Scan for the cell matching the given text and deliver its [x, y] coordinate at center. 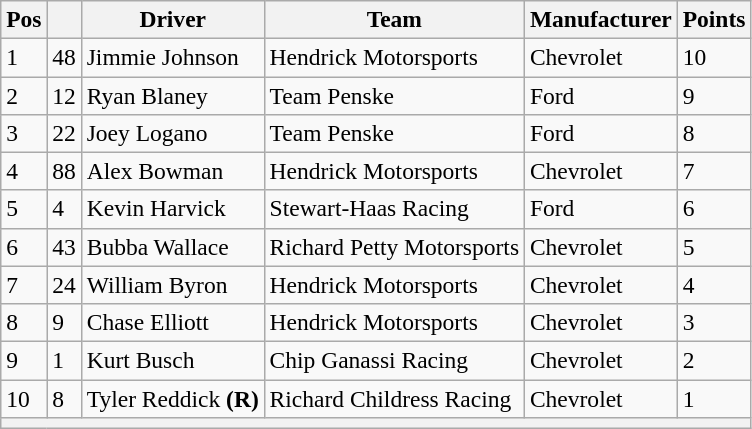
Points [714, 19]
22 [64, 133]
Team [394, 19]
Kurt Busch [172, 360]
Manufacturer [600, 19]
Chip Ganassi Racing [394, 360]
Richard Childress Racing [394, 398]
Kevin Harvick [172, 209]
24 [64, 285]
William Byron [172, 285]
12 [64, 95]
Ryan Blaney [172, 95]
88 [64, 171]
Richard Petty Motorsports [394, 247]
Stewart-Haas Racing [394, 209]
Alex Bowman [172, 171]
Chase Elliott [172, 322]
Joey Logano [172, 133]
48 [64, 57]
Driver [172, 19]
Pos [24, 19]
43 [64, 247]
Bubba Wallace [172, 247]
Tyler Reddick (R) [172, 398]
Jimmie Johnson [172, 57]
